Identify which cell holds the provided text, then report its [x, y] central coordinate. 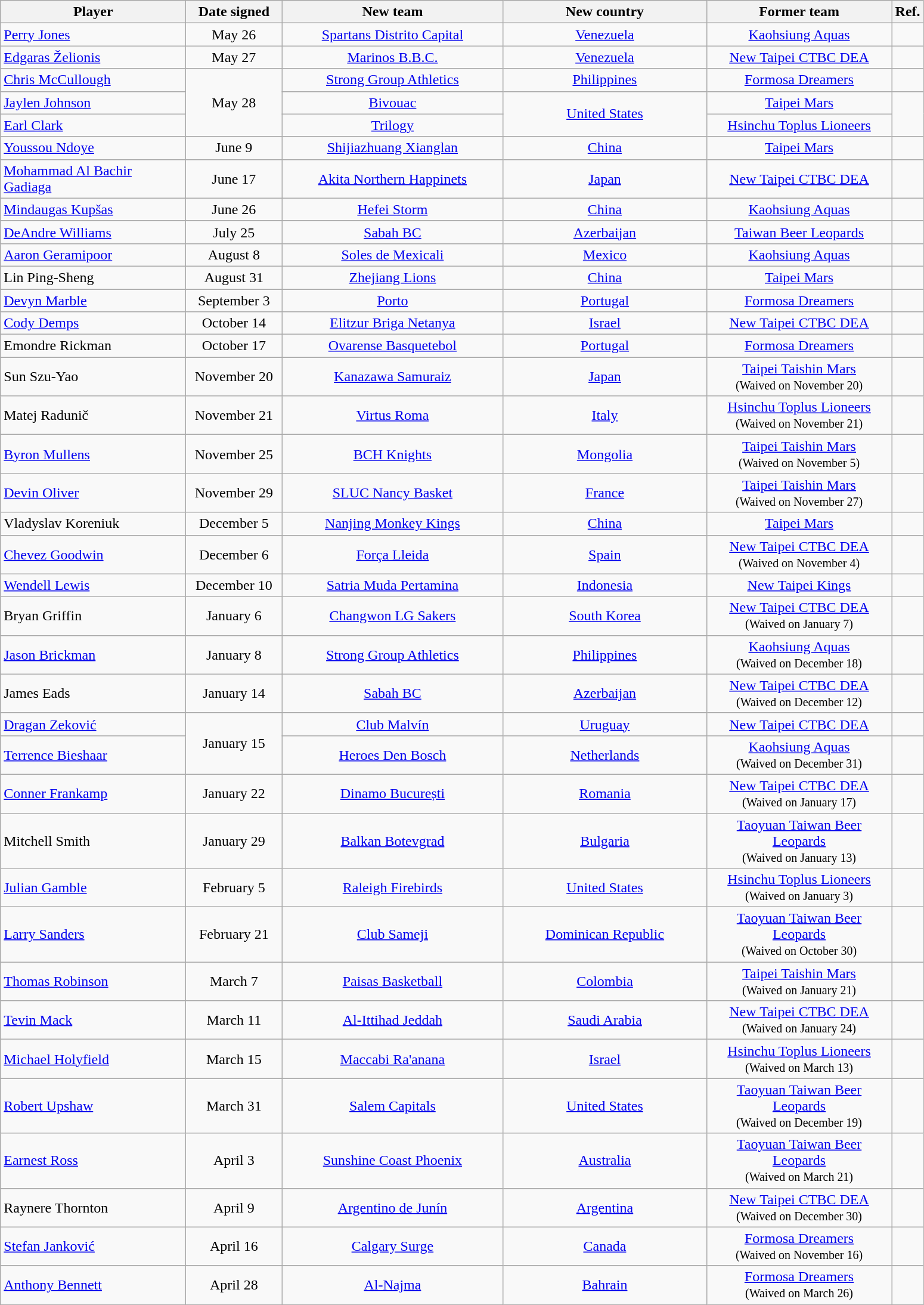
November 20 [234, 377]
Argentina [604, 1207]
Youssou Ndoye [93, 148]
Perry Jones [93, 35]
January 15 [234, 743]
Formosa Dreamers(Waived on March 26) [799, 1285]
Netherlands [604, 755]
New Taipei CTBC DEA(Waived on November 4) [799, 555]
Hsinchu Toplus Lioneers(Waived on January 3) [799, 887]
April 16 [234, 1247]
Terrence Bieshaar [93, 755]
Taipei Taishin Mars(Waived on January 21) [799, 982]
January 22 [234, 793]
Bivouac [392, 103]
Jaylen Johnson [93, 103]
Kaohsiung Aquas(Waived on December 31) [799, 755]
January 6 [234, 616]
March 31 [234, 1106]
Hefei Storm [392, 209]
Dominican Republic [604, 935]
Akita Northern Happinets [392, 179]
Spain [604, 555]
March 7 [234, 982]
May 27 [234, 57]
Soles de Mexicali [392, 255]
April 9 [234, 1207]
Aaron Geramipoor [93, 255]
January 8 [234, 655]
New Taipei Kings [799, 585]
Satria Muda Pertamina [392, 585]
Taoyuan Taiwan Beer Leopards(Waived on January 13) [799, 841]
Marinos B.B.C. [392, 57]
July 25 [234, 232]
Kanazawa Samuraiz [392, 377]
Earl Clark [93, 125]
June 26 [234, 209]
Mitchell Smith [93, 841]
Tevin Mack [93, 1020]
Shijiazhuang Xianglan [392, 148]
Balkan Botevgrad [392, 841]
DeAndre Williams [93, 232]
Player [93, 12]
Former team [799, 12]
May 26 [234, 35]
Club Sameji [392, 935]
Canada [604, 1247]
December 6 [234, 555]
February 5 [234, 887]
Taipei Taishin Mars(Waived on November 20) [799, 377]
New Taipei CTBC DEA(Waived on December 12) [799, 693]
Changwon LG Sakers [392, 616]
BCH Knights [392, 454]
Salem Capitals [392, 1106]
March 11 [234, 1020]
Sunshine Coast Phoenix [392, 1161]
Calgary Surge [392, 1247]
Força Lleida [392, 555]
Romania [604, 793]
Emondre Rickman [93, 346]
Byron Mullens [93, 454]
November 25 [234, 454]
Taoyuan Taiwan Beer Leopards(Waived on March 21) [799, 1161]
Bahrain [604, 1285]
April 28 [234, 1285]
Taipei Taishin Mars(Waived on November 27) [799, 493]
Dinamo București [392, 793]
South Korea [604, 616]
Bryan Griffin [93, 616]
November 21 [234, 415]
September 3 [234, 300]
Club Malvín [392, 724]
Ovarense Basquetebol [392, 346]
Australia [604, 1161]
Earnest Ross [93, 1161]
Zhejiang Lions [392, 277]
Edgaras Želionis [93, 57]
Colombia [604, 982]
Jason Brickman [93, 655]
March 15 [234, 1059]
Anthony Bennett [93, 1285]
James Eads [93, 693]
France [604, 493]
December 10 [234, 585]
Sun Szu-Yao [93, 377]
Italy [604, 415]
Chris McCullough [93, 80]
Hsinchu Toplus Lioneers [799, 125]
Vladyslav Koreniuk [93, 524]
Taipei Taishin Mars(Waived on November 5) [799, 454]
Formosa Dreamers(Waived on November 16) [799, 1247]
Al-Najma [392, 1285]
Elitzur Briga Netanya [392, 323]
Nanjing Monkey Kings [392, 524]
Virtus Roma [392, 415]
New country [604, 12]
Dragan Zeković [93, 724]
October 14 [234, 323]
Matej Radunič [93, 415]
New Taipei CTBC DEA(Waived on December 30) [799, 1207]
Kaohsiung Aquas(Waived on December 18) [799, 655]
January 29 [234, 841]
Taoyuan Taiwan Beer Leopards(Waived on October 30) [799, 935]
December 5 [234, 524]
Thomas Robinson [93, 982]
August 8 [234, 255]
Mohammad Al Bachir Gadiaga [93, 179]
Robert Upshaw [93, 1106]
Cody Demps [93, 323]
Spartans Distrito Capital [392, 35]
Mindaugas Kupšas [93, 209]
Uruguay [604, 724]
Raynere Thornton [93, 1207]
February 21 [234, 935]
Devin Oliver [93, 493]
SLUC Nancy Basket [392, 493]
Larry Sanders [93, 935]
Stefan Janković [93, 1247]
Wendell Lewis [93, 585]
Date signed [234, 12]
May 28 [234, 103]
Porto [392, 300]
Taoyuan Taiwan Beer Leopards(Waived on December 19) [799, 1106]
Indonesia [604, 585]
Raleigh Firebirds [392, 887]
June 9 [234, 148]
Paisas Basketball [392, 982]
Al-Ittihad Jeddah [392, 1020]
New Taipei CTBC DEA(Waived on January 17) [799, 793]
New Taipei CTBC DEA(Waived on January 24) [799, 1020]
Mexico [604, 255]
Heroes Den Bosch [392, 755]
Hsinchu Toplus Lioneers(Waived on March 13) [799, 1059]
Lin Ping-Sheng [93, 277]
Michael Holyfield [93, 1059]
Julian Gamble [93, 887]
Trilogy [392, 125]
June 17 [234, 179]
Ref. [907, 12]
Maccabi Ra'anana [392, 1059]
Argentino de Junín [392, 1207]
Mongolia [604, 454]
August 31 [234, 277]
November 29 [234, 493]
Conner Frankamp [93, 793]
Chevez Goodwin [93, 555]
October 17 [234, 346]
Devyn Marble [93, 300]
January 14 [234, 693]
April 3 [234, 1161]
New team [392, 12]
New Taipei CTBC DEA(Waived on January 7) [799, 616]
Saudi Arabia [604, 1020]
Hsinchu Toplus Lioneers(Waived on November 21) [799, 415]
Bulgaria [604, 841]
Taiwan Beer Leopards [799, 232]
